Return the (x, y) coordinate for the center point of the cell that contains the specified text.  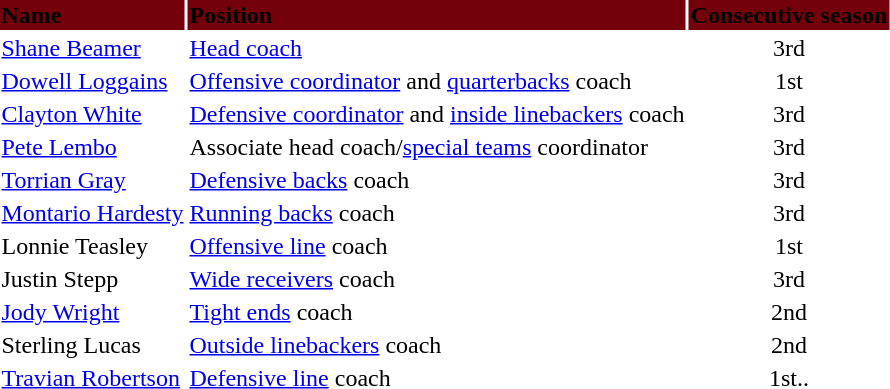
Head coach (437, 48)
Consecutive season (789, 15)
Dowell Loggains (92, 81)
Running backs coach (437, 213)
Montario Hardesty (92, 213)
Pete Lembo (92, 147)
Lonnie Teasley (92, 246)
Offensive coordinator and quarterbacks coach (437, 81)
Position (437, 15)
Jody Wright (92, 312)
Outside linebackers coach (437, 345)
Tight ends coach (437, 312)
Name (92, 15)
Wide receivers coach (437, 279)
Justin Stepp (92, 279)
Torrian Gray (92, 180)
Defensive coordinator and inside linebackers coach (437, 114)
Clayton White (92, 114)
Sterling Lucas (92, 345)
Defensive backs coach (437, 180)
Shane Beamer (92, 48)
Offensive line coach (437, 246)
Associate head coach/special teams coordinator (437, 147)
